Output the (X, Y) coordinate of the center of the cell containing the given text.  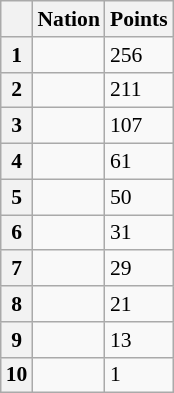
4 (17, 162)
10 (17, 375)
7 (17, 269)
256 (139, 55)
29 (139, 269)
8 (17, 304)
3 (17, 126)
21 (139, 304)
Nation (68, 19)
9 (17, 340)
Points (139, 19)
211 (139, 90)
5 (17, 197)
107 (139, 126)
50 (139, 197)
6 (17, 233)
2 (17, 90)
61 (139, 162)
31 (139, 233)
13 (139, 340)
